Identify which cell holds the provided text, then report its [X, Y] central coordinate. 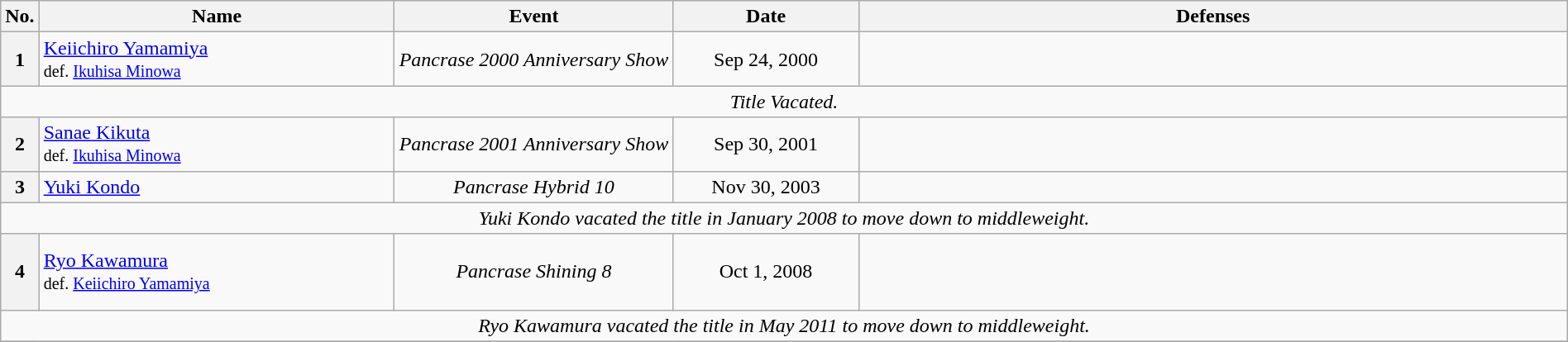
Sanae Kikutadef. Ikuhisa Minowa [217, 144]
Name [217, 17]
3 [20, 187]
Date [766, 17]
Sep 24, 2000 [766, 59]
Oct 1, 2008 [766, 272]
Pancrase Shining 8 [534, 272]
Pancrase 2001 Anniversary Show [534, 144]
Defenses [1212, 17]
1 [20, 59]
Yuki Kondo vacated the title in January 2008 to move down to middleweight. [784, 218]
Ryo Kawamuradef. Keiichiro Yamamiya [217, 272]
No. [20, 17]
Nov 30, 2003 [766, 187]
4 [20, 272]
Yuki Kondo [217, 187]
2 [20, 144]
Ryo Kawamura vacated the title in May 2011 to move down to middleweight. [784, 325]
Title Vacated. [784, 102]
Event [534, 17]
Pancrase Hybrid 10 [534, 187]
Keiichiro Yamamiyadef. Ikuhisa Minowa [217, 59]
Pancrase 2000 Anniversary Show [534, 59]
Sep 30, 2001 [766, 144]
